Return the (x, y) coordinate for the center point of the cell that contains the specified text.  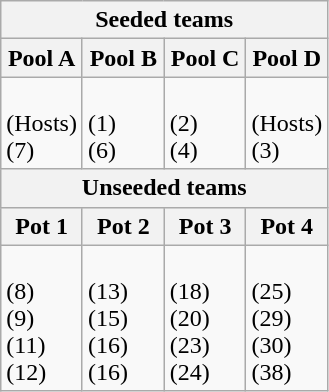
(2) (4) (205, 123)
(Hosts) (7) (42, 123)
(18) (20) (23) (24) (205, 318)
Pot 2 (123, 226)
Pot 3 (205, 226)
(1) (6) (123, 123)
Pool A (42, 58)
(13) (15) (16) (16) (123, 318)
Pool D (287, 58)
Unseeded teams (164, 188)
(Hosts) (3) (287, 123)
Pot 1 (42, 226)
Seeded teams (164, 20)
Pool C (205, 58)
(25) (29) (30) (38) (287, 318)
Pot 4 (287, 226)
(8) (9) (11) (12) (42, 318)
Pool B (123, 58)
